Search for the cell housing the specified text and yield its (X, Y) center coordinate. 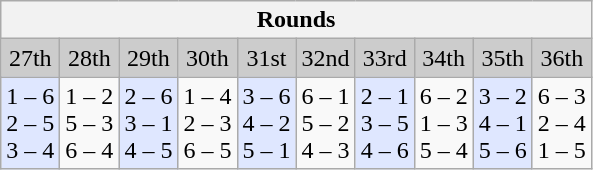
28th (90, 58)
33rd (384, 58)
2 – 13 – 54 – 6 (384, 123)
6 – 32 – 41 – 5 (562, 123)
3 – 24 – 15 – 6 (502, 123)
34th (444, 58)
6 – 21 – 35 – 4 (444, 123)
29th (148, 58)
1 – 42 – 36 – 5 (208, 123)
32nd (326, 58)
Rounds (296, 20)
2 – 63 – 14 – 5 (148, 123)
6 – 15 – 24 – 3 (326, 123)
1 – 62 – 53 – 4 (30, 123)
3 – 64 – 25 – 1 (266, 123)
31st (266, 58)
1 – 25 – 36 – 4 (90, 123)
36th (562, 58)
30th (208, 58)
27th (30, 58)
35th (502, 58)
